Identify which cell holds the provided text, then report its [X, Y] central coordinate. 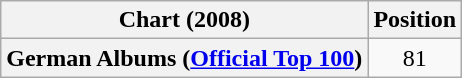
German Albums (Official Top 100) [184, 58]
81 [415, 58]
Chart (2008) [184, 20]
Position [415, 20]
